For the text-containing cell, return its midpoint in (X, Y) coordinate format. 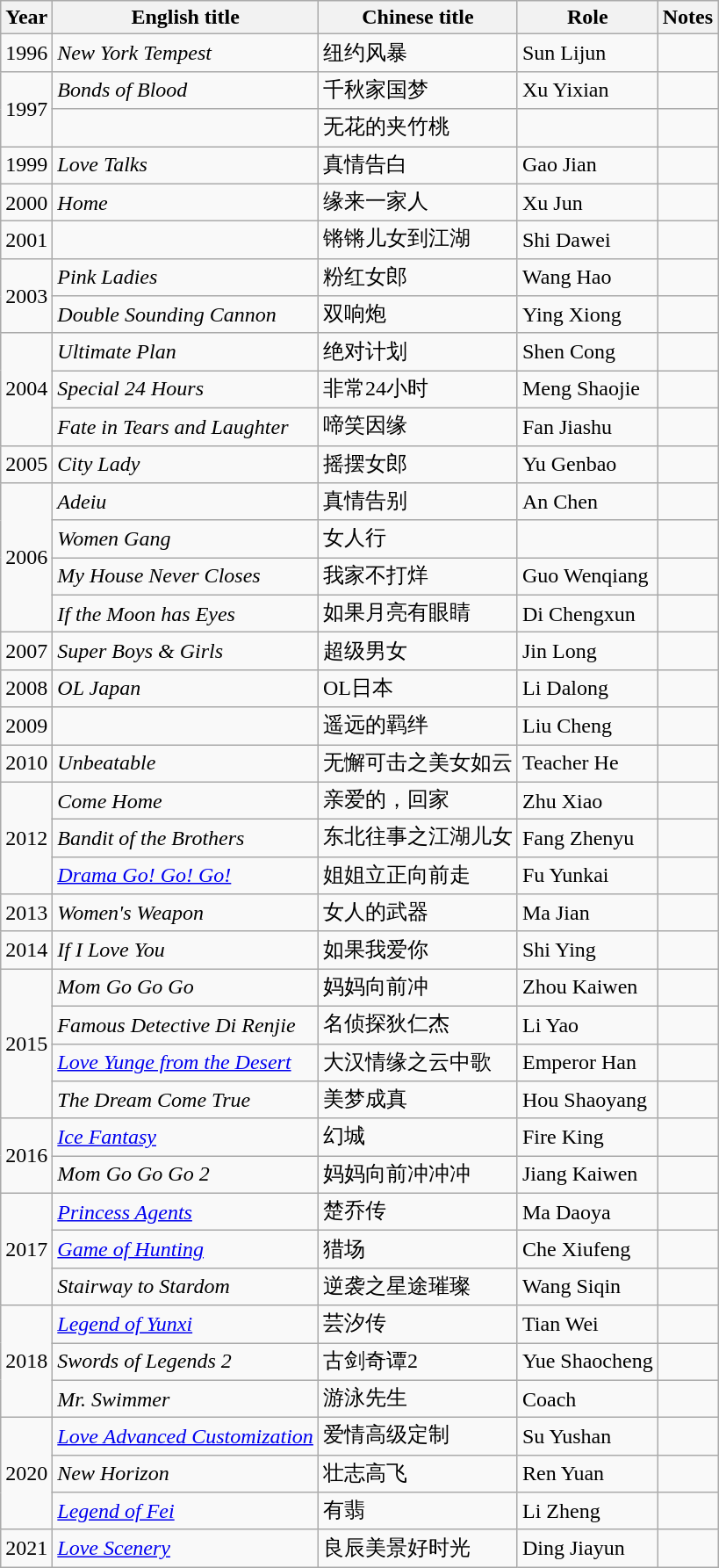
2007 (26, 652)
爱情高级定制 (418, 1437)
Teacher He (587, 764)
Fu Yunkai (587, 875)
古剑奇谭2 (418, 1362)
无花的夹竹桃 (418, 128)
真情告别 (418, 502)
Ma Daoya (587, 1212)
Home (186, 202)
Women's Weapon (186, 914)
My House Never Closes (186, 576)
Chinese title (418, 18)
超级男女 (418, 652)
2020 (26, 1474)
女人的武器 (418, 914)
我家不打烊 (418, 576)
2014 (26, 950)
Legend of Fei (186, 1511)
Sun Lijun (587, 53)
2004 (26, 389)
Ren Yuan (587, 1474)
1996 (26, 53)
Ice Fantasy (186, 1137)
纽约风暴 (418, 53)
2000 (26, 202)
Gao Jian (587, 165)
Coach (587, 1398)
Double Sounding Cannon (186, 314)
2003 (26, 295)
如果我爱你 (418, 950)
绝对计划 (418, 351)
缘来一家人 (418, 202)
If I Love You (186, 950)
楚乔传 (418, 1212)
2008 (26, 689)
Game of Hunting (186, 1249)
OL日本 (418, 689)
Adeiu (186, 502)
Ma Jian (587, 914)
Love Advanced Customization (186, 1437)
Women Gang (186, 539)
1997 (26, 109)
2021 (26, 1548)
Fang Zhenyu (587, 838)
Mom Go Go Go 2 (186, 1175)
Xu Jun (587, 202)
芸汐传 (418, 1325)
有翡 (418, 1511)
Love Scenery (186, 1548)
2016 (26, 1156)
Hou Shaoyang (587, 1100)
猎场 (418, 1249)
Li Dalong (587, 689)
2012 (26, 838)
Legend of Yunxi (186, 1325)
真情告白 (418, 165)
大汉情缘之云中歌 (418, 1063)
2010 (26, 764)
Wang Hao (587, 278)
Come Home (186, 801)
If the Moon has Eyes (186, 613)
Swords of Legends 2 (186, 1362)
Notes (687, 18)
2009 (26, 726)
Special 24 Hours (186, 390)
摇摆女郎 (418, 464)
Meng Shaojie (587, 390)
OL Japan (186, 689)
美梦成真 (418, 1100)
Jiang Kaiwen (587, 1175)
东北往事之江湖儿女 (418, 838)
Bandit of the Brothers (186, 838)
Ding Jiayun (587, 1548)
Super Boys & Girls (186, 652)
双响炮 (418, 314)
逆袭之星途璀璨 (418, 1286)
Li Yao (587, 1024)
Di Chengxun (587, 613)
City Lady (186, 464)
Bonds of Blood (186, 90)
Love Yunge from the Desert (186, 1063)
良辰美景好时光 (418, 1548)
Fire King (587, 1137)
The Dream Come True (186, 1100)
2006 (26, 558)
女人行 (418, 539)
2013 (26, 914)
Che Xiufeng (587, 1249)
2001 (26, 241)
New Horizon (186, 1474)
2005 (26, 464)
2018 (26, 1362)
Jin Long (587, 652)
非常24小时 (418, 390)
New York Tempest (186, 53)
English title (186, 18)
Ultimate Plan (186, 351)
Liu Cheng (587, 726)
千秋家国梦 (418, 90)
Unbeatable (186, 764)
An Chen (587, 502)
名侦探狄仁杰 (418, 1024)
Yue Shaocheng (587, 1362)
Shi Ying (587, 950)
2017 (26, 1249)
Zhu Xiao (587, 801)
Shi Dawei (587, 241)
Pink Ladies (186, 278)
1999 (26, 165)
Tian Wei (587, 1325)
妈妈向前冲 (418, 987)
Guo Wenqiang (587, 576)
粉红女郎 (418, 278)
Fan Jiashu (587, 427)
Emperor Han (587, 1063)
Role (587, 18)
妈妈向前冲冲冲 (418, 1175)
Princess Agents (186, 1212)
亲爱的，回家 (418, 801)
Fate in Tears and Laughter (186, 427)
如果月亮有眼睛 (418, 613)
Famous Detective Di Renjie (186, 1024)
Mr. Swimmer (186, 1398)
锵锵儿女到江湖 (418, 241)
壮志高飞 (418, 1474)
Drama Go! Go! Go! (186, 875)
Wang Siqin (587, 1286)
Love Talks (186, 165)
Shen Cong (587, 351)
Ying Xiong (587, 314)
Xu Yixian (587, 90)
Su Yushan (587, 1437)
Li Zheng (587, 1511)
游泳先生 (418, 1398)
啼笑因缘 (418, 427)
Zhou Kaiwen (587, 987)
Mom Go Go Go (186, 987)
Stairway to Stardom (186, 1286)
无懈可击之美女如云 (418, 764)
Year (26, 18)
Yu Genbao (587, 464)
遥远的羁绊 (418, 726)
幻城 (418, 1137)
姐姐立正向前走 (418, 875)
2015 (26, 1044)
